Extract the (x, y) coordinate from the center of the cell holding the provided text.  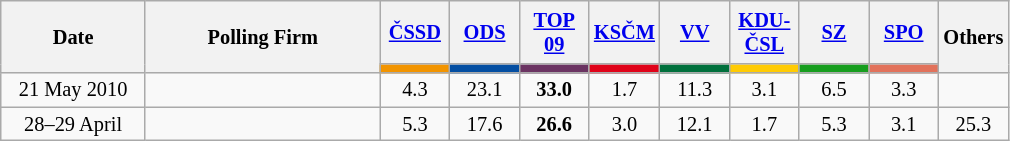
TOP 09 (554, 32)
21 May 2010 (74, 90)
6.5 (834, 90)
11.3 (695, 90)
33.0 (554, 90)
28–29 April (74, 124)
Polling Firm (262, 36)
Date (74, 36)
KDU-ČSL (765, 32)
ČSSD (415, 32)
12.1 (695, 124)
SZ (834, 32)
Others (973, 36)
26.6 (554, 124)
3.0 (624, 124)
17.6 (485, 124)
3.3 (904, 90)
SPO (904, 32)
ODS (485, 32)
VV (695, 32)
KSČM (624, 32)
4.3 (415, 90)
25.3 (973, 124)
23.1 (485, 90)
